Find where the given text appears and provide that cell's center as (X, Y) coordinate. 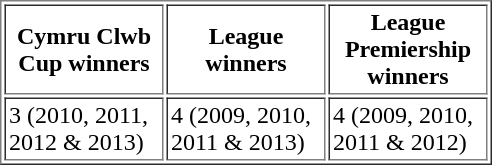
4 (2009, 2010, 2011 & 2013) (246, 130)
4 (2009, 2010, 2011 & 2012) (408, 130)
3 (2010, 2011, 2012 & 2013) (84, 130)
League winners (246, 49)
League Premiership winners (408, 49)
Cymru Clwb Cup winners (84, 49)
